Scan for the cell matching the given text and deliver its [X, Y] coordinate at center. 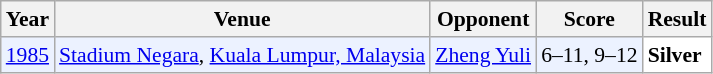
Venue [242, 19]
Opponent [483, 19]
Year [28, 19]
Silver [678, 55]
Stadium Negara, Kuala Lumpur, Malaysia [242, 55]
6–11, 9–12 [589, 55]
Zheng Yuli [483, 55]
Result [678, 19]
1985 [28, 55]
Score [589, 19]
